Detect which cell encompasses the target text, then output its [x, y] center coordinate. 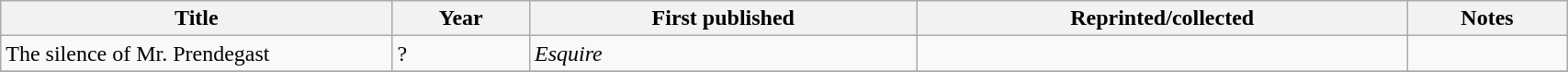
Reprinted/collected [1162, 18]
Year [461, 18]
? [461, 54]
Esquire [723, 54]
Notes [1486, 18]
Title [197, 18]
The silence of Mr. Prendegast [197, 54]
First published [723, 18]
